From the cell containing the given text, extract its center point as (x, y) coordinate. 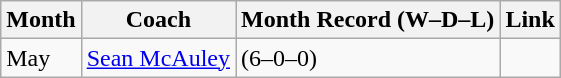
(6–0–0) (368, 58)
May (41, 58)
Coach (158, 20)
Sean McAuley (158, 58)
Month (41, 20)
Link (530, 20)
Month Record (W–D–L) (368, 20)
